Pinpoint the cell where the given text exists, returning its [x, y] midpoint coordinate. 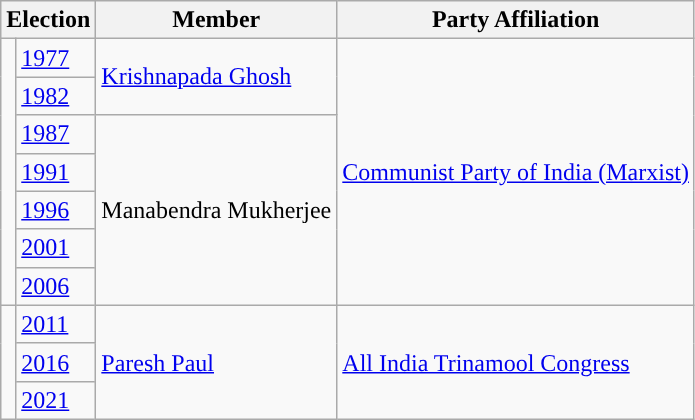
All India Trinamool Congress [516, 362]
1987 [56, 134]
1991 [56, 172]
Communist Party of India (Marxist) [516, 172]
Manabendra Mukherjee [216, 210]
2011 [56, 324]
Election [48, 20]
Paresh Paul [216, 362]
1982 [56, 96]
2001 [56, 248]
Party Affiliation [516, 20]
2021 [56, 400]
2006 [56, 286]
1996 [56, 210]
2016 [56, 362]
1977 [56, 58]
Member [216, 20]
Krishnapada Ghosh [216, 77]
